Extract the (X, Y) coordinate from the center of the cell holding the provided text.  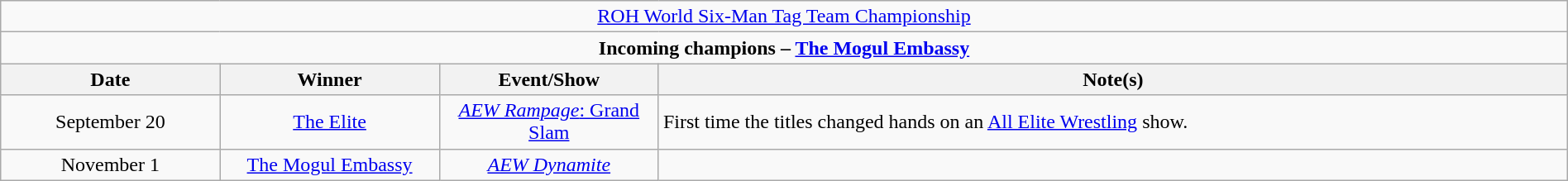
Date (111, 79)
Note(s) (1113, 79)
Winner (329, 79)
Incoming champions – The Mogul Embassy (784, 48)
AEW Rampage: Grand Slam (549, 122)
September 20 (111, 122)
ROH World Six-Man Tag Team Championship (784, 17)
Event/Show (549, 79)
The Mogul Embassy (329, 164)
AEW Dynamite (549, 164)
First time the titles changed hands on an All Elite Wrestling show. (1113, 122)
November 1 (111, 164)
The Elite (329, 122)
